Search for the cell housing the specified text and yield its (X, Y) center coordinate. 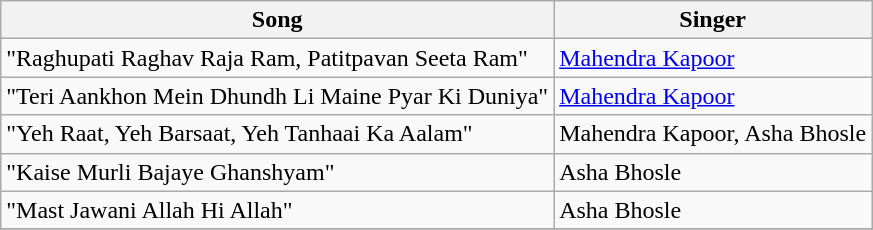
"Raghupati Raghav Raja Ram, Patitpavan Seeta Ram" (278, 58)
"Yeh Raat, Yeh Barsaat, Yeh Tanhaai Ka Aalam" (278, 134)
"Kaise Murli Bajaye Ghanshyam" (278, 172)
Singer (713, 20)
"Teri Aankhon Mein Dhundh Li Maine Pyar Ki Duniya" (278, 96)
Song (278, 20)
"Mast Jawani Allah Hi Allah" (278, 210)
Mahendra Kapoor, Asha Bhosle (713, 134)
